For the text-containing cell, return its midpoint in (X, Y) coordinate format. 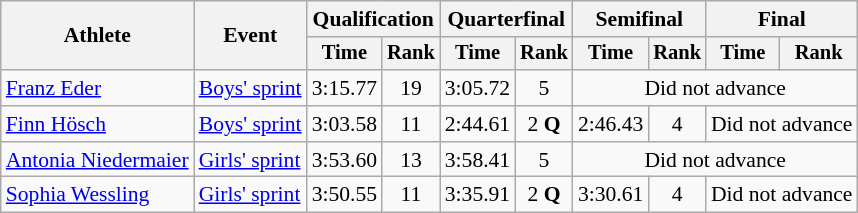
Athlete (98, 36)
Franz Eder (98, 88)
3:05.72 (478, 88)
19 (411, 88)
3:30.61 (610, 195)
Final (782, 19)
3:53.60 (344, 160)
Quarterfinal (506, 19)
2:46.43 (610, 124)
Antonia Niedermaier (98, 160)
Event (250, 36)
2:44.61 (478, 124)
Semifinal (640, 19)
3:50.55 (344, 195)
3:35.91 (478, 195)
3:15.77 (344, 88)
Sophia Wessling (98, 195)
3:03.58 (344, 124)
Qualification (374, 19)
Finn Hösch (98, 124)
13 (411, 160)
3:58.41 (478, 160)
